From the cell containing the given text, extract its center point as [x, y] coordinate. 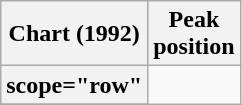
Peakposition [194, 34]
Chart (1992) [74, 34]
scope="row" [74, 85]
